Detect which cell encompasses the target text, then output its (X, Y) center coordinate. 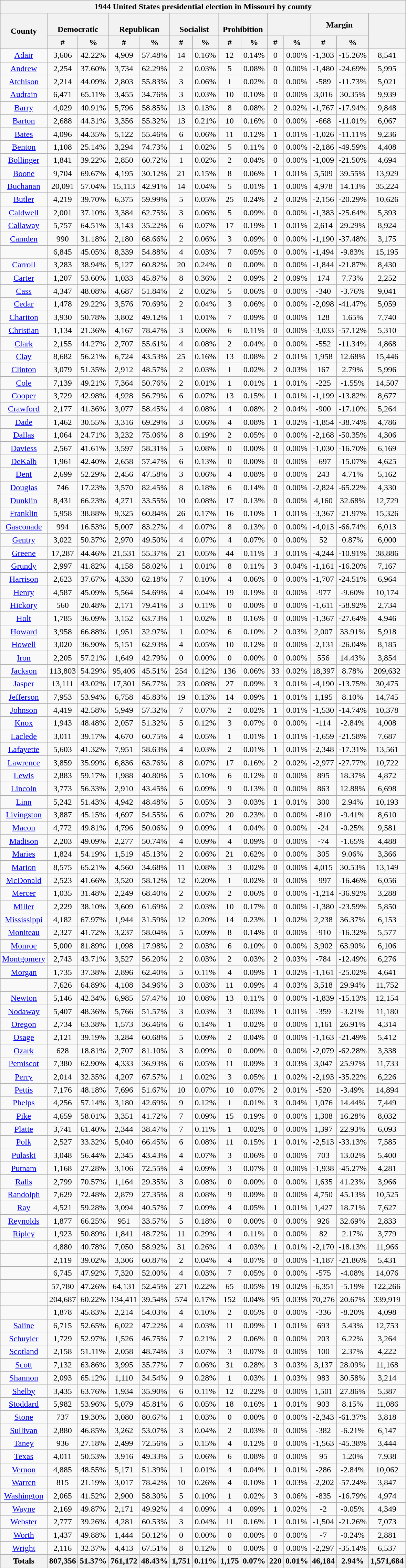
46.85% (93, 1430)
40.57% (154, 1207)
82 (323, 1234)
1,526 (124, 1339)
Gentry (24, 540)
1,397 (323, 1129)
3,741 (63, 1129)
60.53% (154, 1522)
Grundy (24, 566)
1,519 (124, 854)
-23.59% (353, 906)
152 (229, 1299)
Mercer (24, 893)
35.22% (154, 226)
-33.13% (353, 1142)
Lincoln (24, 788)
3,016 (323, 95)
Chariton (24, 317)
-340 (323, 291)
994 (63, 527)
Christian (24, 330)
2,001 (63, 213)
-575 (323, 1273)
-910 (323, 933)
8.15% (353, 1404)
52.45% (154, 1286)
69.67% (93, 173)
57.14% (93, 1103)
51.35% (93, 369)
-21.50% (353, 160)
3,306 (124, 1260)
68.66% (154, 239)
9,041 (387, 291)
Buchanan (24, 186)
14,894 (387, 1090)
7,696 (124, 1090)
6,056 (387, 880)
7,740 (387, 317)
951 (124, 1221)
1,878 (63, 1312)
7,176 (63, 1090)
0.62% (254, 854)
14,745 (387, 697)
Oregon (24, 1024)
17,287 (63, 553)
38.47% (154, 1129)
4,750 (323, 1194)
3,520 (124, 880)
2,344 (124, 1129)
6,106 (387, 946)
Carroll (24, 265)
29.35% (154, 1181)
12,729 (387, 501)
-589 (323, 82)
-1,187 (323, 1260)
4,560 (124, 867)
4,207 (124, 1077)
70.57% (93, 1181)
39.22% (93, 160)
16.28% (353, 1116)
5,127 (124, 265)
26.91% (353, 1024)
51.37% (93, 1561)
10,525 (387, 1194)
65.12% (93, 1378)
10,722 (387, 762)
55.83% (154, 82)
39.70% (93, 200)
-11.11% (353, 134)
Barry (24, 108)
6,067 (387, 121)
9,581 (387, 828)
-15.26% (353, 55)
2,277 (124, 841)
4,978 (323, 186)
560 (63, 605)
Jefferson (24, 697)
34.68% (154, 867)
11,180 (387, 1011)
5,431 (387, 1260)
46.75% (154, 1339)
2,567 (63, 448)
27.86% (353, 1391)
-24.69% (353, 68)
6,845 (63, 252)
29.94% (353, 985)
2,057 (124, 723)
5,122 (124, 134)
26 (181, 514)
63.86% (93, 1365)
-2,098 (323, 304)
37.67% (93, 579)
926 (323, 1221)
3,930 (63, 317)
-24 (323, 828)
30.12% (154, 173)
9.06% (353, 854)
-21.58% (353, 736)
5,412 (387, 1038)
Clinton (24, 369)
1,108 (63, 147)
-17.94% (353, 108)
-21.49% (353, 1038)
5,310 (387, 330)
49.81% (93, 828)
4,167 (124, 330)
3,283 (63, 265)
24.71% (93, 435)
4,974 (387, 1496)
209,632 (387, 671)
44.09% (93, 82)
2.37% (353, 1352)
1.65% (353, 317)
56.77% (154, 684)
0.36% (205, 278)
3,047 (323, 1064)
40.80% (154, 775)
903 (323, 1404)
807,356 (63, 1561)
-15.13% (353, 998)
2,238 (323, 920)
48.57% (154, 369)
-4,013 (323, 527)
-2,297 (323, 1548)
1,735 (63, 972)
49.12% (154, 317)
167 (323, 369)
5,958 (63, 514)
-16.20% (353, 566)
8,924 (387, 226)
6.22% (353, 1339)
51.32% (154, 723)
49.87% (93, 1509)
Callaway (24, 226)
8.10% (353, 697)
339,919 (387, 1299)
4,029 (63, 108)
3,966 (387, 1181)
Iron (24, 658)
Andrew (24, 68)
39.19% (93, 1038)
11,733 (387, 1064)
1,923 (63, 1234)
30,475 (387, 684)
-61.37% (353, 1417)
29.22% (93, 304)
3,022 (63, 540)
36.93% (154, 1064)
70,276 (323, 1299)
-38.74% (353, 422)
Margin (339, 25)
58.12% (154, 880)
Dunklin (24, 501)
38,886 (387, 553)
7,050 (124, 1247)
58.30% (154, 1496)
128 (323, 317)
-1,504 (323, 1522)
Clay (24, 356)
10,174 (387, 592)
57,780 (63, 1286)
3,214 (387, 1378)
33 (275, 671)
3,017 (124, 1483)
66.45% (154, 1142)
Pike (24, 1116)
-1,383 (323, 213)
44.31% (93, 121)
11,966 (387, 1247)
-6,351 (323, 1286)
4,928 (124, 396)
1,110 (124, 1378)
-11.34% (353, 343)
-1.55% (353, 383)
66.23% (93, 501)
-1,854 (323, 422)
-26.04% (353, 645)
54.03% (154, 1312)
10,062 (387, 1470)
12.68% (353, 356)
56.79% (154, 396)
13,149 (387, 867)
25.97% (353, 1064)
50.74% (154, 841)
6,985 (124, 998)
62.29% (154, 68)
5,766 (124, 1011)
Perry (24, 1077)
-2,202 (323, 1483)
-9.60% (353, 592)
2,688 (63, 121)
-36.92% (353, 893)
-3.76% (353, 291)
Knox (24, 723)
32.35% (93, 1077)
51.11% (93, 1352)
-13.75% (353, 684)
-24.51% (353, 579)
35.99% (93, 762)
Shelby (24, 1391)
Polk (24, 1142)
-17.31% (353, 749)
-2,079 (323, 1051)
63.38% (93, 1024)
7,626 (63, 985)
12.88% (353, 788)
1,076 (323, 1103)
15,446 (387, 356)
3,143 (124, 226)
-835 (323, 1496)
6,537 (387, 1548)
49.88% (93, 1535)
60.84% (154, 514)
3,779 (387, 1234)
47.92% (93, 1273)
3,175 (387, 239)
43.02% (93, 684)
4,413 (124, 1548)
-10.91% (353, 553)
13.02% (353, 1155)
3,734 (124, 68)
-336 (323, 1312)
3,916 (124, 1457)
6,758 (124, 697)
6,022 (124, 1325)
-552 (323, 343)
2,205 (63, 658)
32.69% (353, 1221)
13,929 (387, 173)
1,635 (323, 1181)
-50.35% (353, 435)
-2,168 (323, 435)
-2,131 (323, 645)
-21.26% (353, 1522)
Laclede (24, 736)
2,155 (63, 343)
37.38% (93, 972)
4,641 (387, 972)
31.18% (93, 239)
-15.07% (353, 461)
53.07% (154, 1430)
7,585 (387, 1142)
100 (323, 1352)
4,333 (124, 1064)
55.32% (154, 121)
Henry (24, 592)
-13.82% (353, 396)
300 (323, 802)
5,796 (124, 108)
47.26% (93, 1286)
7,951 (124, 749)
5,171 (124, 1470)
7,953 (63, 697)
2,699 (63, 474)
-20.29% (353, 200)
6,169 (387, 448)
4.71% (353, 474)
305 (323, 854)
62.93% (154, 645)
-45.38% (353, 1443)
-8.20% (353, 1312)
1,958 (323, 356)
6,964 (387, 579)
6,093 (387, 1129)
56.33% (93, 788)
14,507 (387, 383)
3,294 (124, 147)
59.99% (154, 200)
60.72% (154, 160)
1,988 (124, 775)
81.10% (154, 1051)
15,195 (387, 252)
2,058 (124, 1352)
58.92% (154, 1247)
3,444 (387, 1443)
-25.64% (353, 213)
67.97% (93, 920)
2,883 (63, 775)
82.45% (154, 487)
11,752 (387, 985)
58.04% (154, 933)
3,847 (387, 1483)
3,048 (63, 1155)
19.30% (93, 1417)
Carter (24, 278)
45.87% (154, 278)
45.05% (93, 252)
4,885 (63, 1470)
4,349 (387, 1509)
41.36% (93, 409)
Hickory (24, 605)
2,169 (63, 1509)
41.52% (93, 1496)
43.45% (154, 788)
65 (229, 1286)
Macon (24, 828)
1,478 (63, 304)
25.14% (93, 147)
67.51% (154, 1548)
Johnson (24, 710)
3,995 (124, 1365)
746 (63, 487)
-9.41% (353, 815)
-4,244 (323, 553)
58.31% (154, 448)
6,724 (124, 356)
136 (229, 671)
-27.77% (353, 762)
7,629 (63, 1194)
-1,163 (323, 1038)
56.21% (93, 356)
6,000 (387, 540)
Dade (24, 422)
2,327 (63, 933)
30.35% (353, 95)
-21.87% (353, 265)
68.40% (154, 893)
-697 (323, 461)
1,944 (124, 920)
-1,367 (323, 619)
33.91% (353, 632)
-27.64% (353, 619)
21.36% (93, 330)
1,168 (63, 1168)
69.29% (154, 422)
52.97% (93, 1339)
-1,030 (323, 448)
66.25% (93, 1221)
1,064 (63, 435)
Barton (24, 121)
22.93% (353, 1129)
18.71% (353, 1207)
55.46% (154, 134)
5,387 (387, 1391)
6,836 (124, 762)
49.50% (154, 540)
-45.27% (353, 1168)
Cooper (24, 396)
1,437 (63, 1535)
Osage (24, 1038)
-1,009 (323, 160)
-4,190 (323, 684)
5,850 (387, 906)
63.73% (154, 619)
50.12% (154, 1535)
5,007 (124, 527)
6,471 (63, 95)
-62.28% (353, 1051)
895 (323, 775)
45.81% (154, 1404)
1,207 (63, 278)
51.84% (154, 291)
51.67% (154, 1090)
Platte (24, 1129)
5,603 (63, 749)
243 (323, 474)
1,164 (124, 1181)
14.13% (353, 186)
-2,977 (323, 762)
4,256 (63, 1103)
-6.21% (353, 1430)
2,799 (63, 1181)
72.56% (154, 1443)
-1,380 (323, 906)
DeKalb (24, 461)
4,347 (63, 291)
-520 (323, 1090)
Schuyler (24, 1339)
36.46% (154, 1024)
Socialist (194, 25)
Vernon (24, 1470)
10,626 (387, 200)
4,314 (387, 1024)
5,040 (124, 1142)
13,561 (387, 749)
-66.74% (353, 527)
Greene (24, 553)
5,264 (387, 409)
15,326 (387, 514)
36.09% (93, 619)
35,224 (387, 186)
3,576 (124, 304)
48.18% (93, 1090)
40.78% (93, 1247)
Benton (24, 147)
-57.24% (353, 1483)
43.71% (93, 959)
3,264 (387, 1339)
18 (229, 1404)
46,184 (323, 1561)
4,694 (387, 160)
4,011 (63, 1457)
36.37% (353, 920)
32.97% (154, 632)
2,254 (63, 68)
5,407 (63, 1011)
Montgomery (24, 959)
38.94% (93, 265)
-1.65% (353, 841)
Mississippi (24, 920)
43.43% (154, 1155)
Sullivan (24, 1430)
1,934 (124, 1391)
57.32% (154, 710)
-1,530 (323, 710)
-382 (323, 1430)
-2,824 (323, 487)
78.47% (154, 330)
-1,026 (323, 134)
-1,938 (323, 1168)
56.20% (154, 959)
1,943 (63, 723)
-16.79% (353, 1496)
27 (229, 684)
51.39% (154, 1470)
49.21% (93, 383)
10,378 (387, 710)
5,996 (387, 369)
Bates (24, 134)
Monroe (24, 946)
-1,707 (323, 579)
1,033 (124, 278)
4,098 (387, 1312)
14.44% (353, 1103)
2,912 (124, 369)
4,158 (124, 566)
Lewis (24, 775)
3,338 (387, 1051)
42.91% (154, 186)
-18.13% (353, 1247)
5,400 (387, 1155)
4,306 (387, 435)
58.85% (154, 108)
983 (323, 1378)
7.73% (353, 278)
55.37% (154, 553)
72.55% (154, 1168)
7,627 (387, 1207)
50.37% (93, 540)
1,573 (124, 1024)
-2,170 (323, 1247)
Lawrence (24, 762)
9,939 (387, 95)
1944 United States presidential election in Missouri by county (203, 7)
-14.74% (353, 710)
2,881 (387, 1535)
4,096 (63, 134)
8,575 (63, 867)
4,587 (63, 592)
37.10% (93, 213)
-0.24% (353, 1535)
Washington (24, 1496)
2.79% (353, 369)
63.90% (353, 946)
-5.19% (353, 1286)
-2,343 (323, 1417)
4,008 (387, 723)
Cass (24, 291)
95,406 (124, 671)
7,938 (387, 1457)
72.48% (93, 1194)
-58.92% (353, 605)
49.09% (93, 841)
2,523 (63, 880)
8,032 (387, 1116)
18.81% (93, 1051)
67.57% (154, 1077)
Cedar (24, 304)
42.69% (154, 1103)
-21.97% (353, 514)
Atchison (24, 82)
51.57% (154, 1011)
40.91% (93, 108)
5,146 (63, 998)
1,175 (229, 1561)
5,021 (387, 82)
7,073 (387, 1522)
-57.12% (353, 330)
Adair (24, 55)
2,119 (63, 1260)
-286 (323, 1470)
-1,611 (323, 605)
7,320 (124, 1273)
44.35% (93, 134)
13,111 (63, 684)
863 (323, 788)
5,949 (124, 710)
1,501 (323, 1391)
3,818 (387, 1417)
1,951 (124, 632)
7,449 (387, 1103)
4,786 (387, 422)
Maries (24, 854)
-41.47% (353, 304)
Ripley (24, 1234)
Franklin (24, 514)
1,751 (181, 1561)
45.09% (93, 592)
5,000 (63, 946)
-359 (323, 1011)
-49.59% (353, 147)
42.40% (93, 461)
15,113 (124, 186)
2,803 (124, 82)
1,785 (63, 619)
32.68% (353, 501)
8,610 (387, 815)
County (24, 31)
49.92% (154, 1509)
5,564 (124, 592)
3,854 (387, 658)
4,222 (387, 1352)
2,850 (124, 160)
Wayne (24, 1509)
3,080 (124, 1417)
8,185 (387, 645)
Pemiscot (24, 1064)
-2,186 (323, 147)
7,380 (63, 1064)
1,161 (323, 1024)
-9.83% (353, 252)
56.44% (93, 1155)
-2,348 (323, 749)
Douglas (24, 487)
4,687 (124, 291)
44 (229, 553)
-668 (323, 121)
48.72% (154, 1234)
78.42% (154, 1483)
-11.01% (353, 121)
28.09% (353, 1365)
3,180 (124, 1103)
3,729 (63, 396)
57.48% (154, 55)
2,527 (63, 1142)
6,226 (387, 1077)
Madison (24, 841)
Shannon (24, 1378)
113,803 (63, 671)
Randolph (24, 1194)
-1,214 (323, 893)
75.06% (154, 435)
58.63% (154, 749)
-11.73% (353, 82)
4,946 (387, 619)
1,195 (323, 697)
39.02% (93, 1260)
65.21% (93, 867)
2,116 (63, 1548)
2.17% (353, 1234)
-16.70% (353, 448)
-810 (323, 815)
4,625 (387, 461)
2,177 (63, 409)
8,431 (63, 501)
47.58% (154, 474)
Holt (24, 619)
6,375 (124, 200)
3,077 (124, 409)
3,079 (63, 369)
Nodaway (24, 1011)
2,014 (63, 1077)
42.98% (93, 396)
Ray (24, 1207)
5,393 (387, 213)
2,180 (124, 239)
2,345 (124, 1155)
3,384 (124, 213)
Marion (24, 867)
4,488 (387, 841)
3,020 (63, 645)
60.22% (93, 1299)
20.67% (353, 1299)
39.17% (93, 736)
52.00% (154, 1273)
48.36% (93, 1011)
4,419 (63, 710)
1,035 (63, 893)
39.55% (353, 173)
203 (323, 1339)
42.79% (154, 658)
Pettis (24, 1090)
30.55% (93, 422)
5,757 (63, 226)
62.90% (93, 1064)
2,623 (63, 579)
33.55% (154, 501)
628 (63, 1051)
53.60% (93, 278)
3,366 (387, 854)
5,162 (387, 474)
-1,190 (323, 239)
54.55% (154, 815)
Totals (24, 1561)
-2,193 (323, 1077)
50.76% (154, 383)
5,151 (124, 645)
50.89% (93, 1234)
27.35% (154, 1194)
Ralls (24, 1181)
-16.32% (353, 933)
62.40% (154, 972)
3,518 (323, 985)
3,351 (124, 1116)
Scott (24, 1365)
9,848 (387, 108)
-3.49% (353, 1090)
2,158 (63, 1352)
79.41% (154, 605)
4,108 (124, 985)
50.53% (93, 1457)
-1,494 (323, 252)
39.26% (93, 1522)
Putnam (24, 1168)
3,011 (63, 736)
14.43% (353, 658)
761,172 (124, 1561)
Dallas (24, 435)
2,900 (124, 1496)
-0.25% (353, 828)
14,076 (387, 1273)
Republican (139, 25)
Wright (24, 1548)
8,682 (63, 356)
556 (323, 658)
Audrain (24, 95)
-1,767 (323, 108)
34.76% (154, 95)
3,137 (323, 1365)
693 (323, 1325)
43.53% (154, 356)
Cole (24, 383)
-3.21% (353, 1011)
50.06% (154, 828)
Miller (24, 906)
-16.46% (353, 880)
3,958 (63, 632)
4,219 (63, 200)
-25.02% (353, 972)
5.43% (353, 1325)
-1,839 (323, 998)
Harrison (24, 579)
Worth (24, 1535)
-1,844 (323, 265)
20,091 (63, 186)
2,456 (124, 474)
3,859 (63, 762)
Scotland (24, 1352)
-3,367 (323, 514)
-4.08% (353, 1273)
60.75% (154, 736)
80.67% (154, 1417)
-12.49% (353, 959)
2,007 (323, 632)
2,879 (124, 1194)
2,249 (124, 893)
Prohibition (243, 25)
204,687 (63, 1299)
Butler (24, 200)
2,777 (63, 1522)
271 (181, 1286)
Camden (24, 239)
Democratic (78, 25)
-997 (323, 880)
Linn (24, 802)
6,147 (387, 1430)
5,509 (323, 173)
57.21% (93, 658)
7,687 (387, 736)
64.89% (93, 985)
-900 (323, 409)
-1,563 (323, 1443)
6,153 (387, 920)
18,397 (323, 671)
4,271 (124, 501)
2,743 (63, 959)
5,059 (387, 304)
54.69% (154, 592)
50.78% (93, 317)
58.02% (154, 566)
Jasper (24, 684)
-2 (323, 1509)
2,121 (63, 1038)
174 (323, 278)
-977 (323, 592)
Stone (24, 1417)
Bollinger (24, 160)
4,880 (63, 1247)
-74 (323, 841)
2,093 (63, 1378)
1,462 (63, 422)
44.46% (93, 553)
15 (229, 1116)
Taney (24, 1443)
-2,156 (323, 200)
2,499 (124, 1443)
4,160 (323, 501)
8,430 (387, 265)
1,649 (124, 658)
61.69% (154, 906)
8.78% (353, 671)
59.28% (93, 1207)
47.22% (154, 1325)
34.96% (154, 985)
1,427 (323, 1207)
53.94% (93, 697)
Lafayette (24, 749)
3,094 (124, 1207)
44.27% (93, 343)
4,868 (387, 343)
57.04% (93, 186)
-7 (323, 1535)
21.19% (93, 1483)
3,435 (63, 1391)
41.66% (93, 880)
62.75% (154, 213)
1,444 (124, 1535)
9,325 (124, 514)
3,284 (124, 1038)
64,131 (124, 1286)
29.29% (353, 226)
6,715 (63, 1325)
7,167 (387, 566)
-21.86% (353, 1260)
48.74% (154, 1352)
5,995 (387, 68)
51.43% (93, 802)
54.29% (93, 671)
11,168 (387, 1365)
59.17% (93, 775)
Howard (24, 632)
2,658 (124, 461)
134,411 (124, 1299)
41.32% (93, 749)
52.29% (93, 474)
6,013 (387, 527)
18.37% (353, 775)
35.77% (154, 1365)
58.45% (154, 409)
-17.10% (353, 409)
1,877 (63, 1221)
41.61% (93, 448)
64.51% (93, 226)
52.65% (93, 1325)
70.69% (154, 304)
8,339 (124, 252)
-0.05% (353, 1509)
2,203 (63, 841)
2,614 (323, 226)
Crawford (24, 409)
737 (63, 1417)
-1,199 (323, 396)
5,982 (63, 1404)
42.58% (93, 710)
58.01% (93, 1116)
4,195 (124, 173)
60.82% (154, 265)
3,570 (124, 487)
53.96% (93, 1404)
4,697 (124, 815)
27.18% (93, 1443)
4,659 (63, 1116)
1,308 (323, 1116)
36.90% (93, 645)
54.19% (93, 854)
0.87% (353, 540)
11,086 (387, 1404)
2,065 (63, 1496)
-3,033 (323, 330)
2,997 (63, 566)
3,356 (124, 121)
3,902 (323, 946)
12,753 (387, 1325)
17,301 (124, 684)
65.11% (93, 95)
35.90% (154, 1391)
4,670 (124, 736)
Saline (24, 1325)
Daviess (24, 448)
4,408 (387, 147)
1,824 (63, 854)
3,609 (124, 906)
574 (181, 1299)
2,910 (124, 788)
8,677 (387, 396)
41.82% (93, 566)
60.87% (154, 1260)
254 (181, 671)
3,152 (124, 619)
1,098 (124, 946)
Newton (24, 998)
Livingston (24, 815)
936 (63, 1443)
815 (63, 1483)
48.08% (93, 291)
3,262 (124, 1430)
49.33% (154, 1457)
990 (63, 239)
3,527 (124, 959)
703 (323, 1155)
4,872 (387, 775)
7,132 (63, 1365)
4,942 (124, 802)
220 (275, 1561)
Boone (24, 173)
54.88% (154, 252)
-35.22% (353, 1077)
-2,513 (323, 1142)
6,698 (387, 788)
2,970 (124, 540)
10,193 (387, 802)
16.53% (93, 527)
34.54% (154, 1378)
3,802 (124, 317)
45.51% (154, 671)
Ozark (24, 1051)
4,182 (63, 920)
62.18% (154, 579)
37.60% (93, 68)
Moniteau (24, 933)
9,236 (387, 134)
60.68% (154, 1038)
39.54% (154, 1299)
-35.14% (353, 1548)
3,455 (124, 95)
3,606 (63, 55)
Pulaski (24, 1155)
Dent (24, 474)
3,106 (124, 1168)
2,896 (124, 972)
122,266 (387, 1286)
1,961 (63, 461)
33.57% (154, 1221)
17.23% (93, 487)
48.43% (154, 1561)
45.15% (93, 815)
4,015 (323, 867)
3,237 (124, 933)
0.29% (205, 1234)
48.55% (93, 1470)
38.10% (93, 906)
-1,480 (323, 68)
38.88% (93, 514)
Phelps (24, 1103)
Warren (24, 1483)
-225 (323, 383)
31.48% (93, 893)
31.59% (154, 920)
74.73% (154, 147)
Reynolds (24, 1221)
20.48% (93, 605)
33.32% (93, 1142)
Howell (24, 645)
1.20% (353, 1457)
30.58% (353, 1378)
27.28% (93, 1168)
23 (181, 684)
-114 (323, 723)
-784 (323, 959)
5,079 (124, 1404)
-65.22% (353, 487)
17.98% (154, 946)
2,229 (63, 906)
52 (323, 540)
7,364 (124, 383)
42.34% (93, 998)
3,597 (124, 448)
3,232 (124, 435)
30.53% (353, 867)
5,918 (387, 632)
1,729 (63, 1339)
16 (229, 514)
2,880 (63, 1430)
6,745 (63, 1273)
6,276 (387, 959)
Gasconade (24, 527)
4,909 (124, 55)
3,316 (124, 422)
12,154 (387, 998)
-1,303 (323, 55)
-37.48% (353, 239)
5,242 (63, 802)
Texas (24, 1457)
Stoddard (24, 1404)
55.61% (154, 343)
21,531 (124, 553)
McDonald (24, 880)
Clark (24, 343)
Jackson (24, 671)
32.37% (93, 1548)
8,541 (387, 55)
7,139 (63, 383)
Caldwell (24, 213)
1,134 (63, 330)
Webster (24, 1522)
5,577 (387, 933)
41.23% (353, 1181)
1,571,684 (387, 1561)
81.89% (93, 946)
3,887 (63, 815)
4,772 (63, 828)
3,288 (387, 893)
4,521 (63, 1207)
9,704 (63, 173)
61.40% (93, 1129)
83.27% (154, 527)
4,796 (124, 828)
2,252 (387, 278)
3,773 (63, 788)
Morgan (24, 972)
2,833 (387, 1221)
66.88% (93, 632)
-1,659 (323, 736)
42.22% (93, 55)
